Scan for the cell matching the given text and deliver its (x, y) coordinate at center. 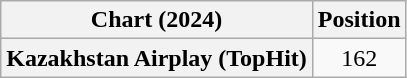
Chart (2024) (157, 20)
162 (359, 58)
Kazakhstan Airplay (TopHit) (157, 58)
Position (359, 20)
